Output the [x, y] coordinate of the center of the cell containing the given text.  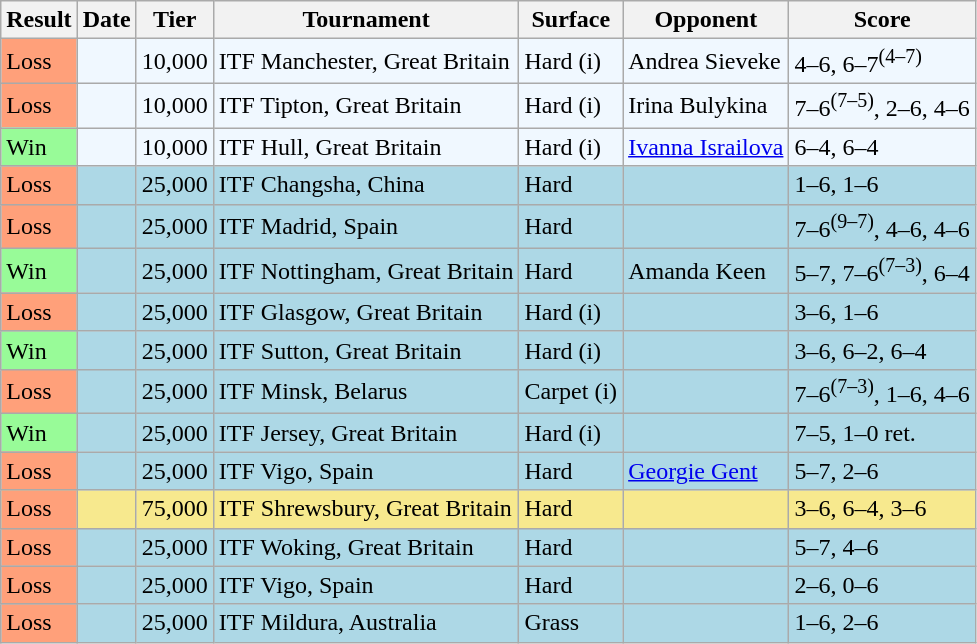
5–7, 2–6 [882, 471]
Tier [174, 20]
ITF Nottingham, Great Britain [366, 272]
3–6, 1–6 [882, 312]
Carpet (i) [571, 392]
ITF Hull, Great Britain [366, 147]
3–6, 6–4, 3–6 [882, 509]
Irina Bulykina [706, 106]
ITF Minsk, Belarus [366, 392]
3–6, 6–2, 6–4 [882, 350]
5–7, 4–6 [882, 547]
6–4, 6–4 [882, 147]
ITF Madrid, Spain [366, 226]
Amanda Keen [706, 272]
Date [106, 20]
ITF Sutton, Great Britain [366, 350]
ITF Woking, Great Britain [366, 547]
Opponent [706, 20]
ITF Changsha, China [366, 185]
7–6(7–3), 1–6, 4–6 [882, 392]
Score [882, 20]
7–6(9–7), 4–6, 4–6 [882, 226]
Georgie Gent [706, 471]
ITF Mildura, Australia [366, 623]
ITF Tipton, Great Britain [366, 106]
1–6, 1–6 [882, 185]
2–6, 0–6 [882, 585]
75,000 [174, 509]
Surface [571, 20]
5–7, 7–6(7–3), 6–4 [882, 272]
ITF Jersey, Great Britain [366, 433]
Grass [571, 623]
Result [39, 20]
1–6, 2–6 [882, 623]
ITF Shrewsbury, Great Britain [366, 509]
7–5, 1–0 ret. [882, 433]
ITF Manchester, Great Britain [366, 62]
Tournament [366, 20]
Andrea Sieveke [706, 62]
7–6(7–5), 2–6, 4–6 [882, 106]
ITF Glasgow, Great Britain [366, 312]
4–6, 6–7(4–7) [882, 62]
Ivanna Israilova [706, 147]
